Search for the cell housing the specified text and yield its [X, Y] center coordinate. 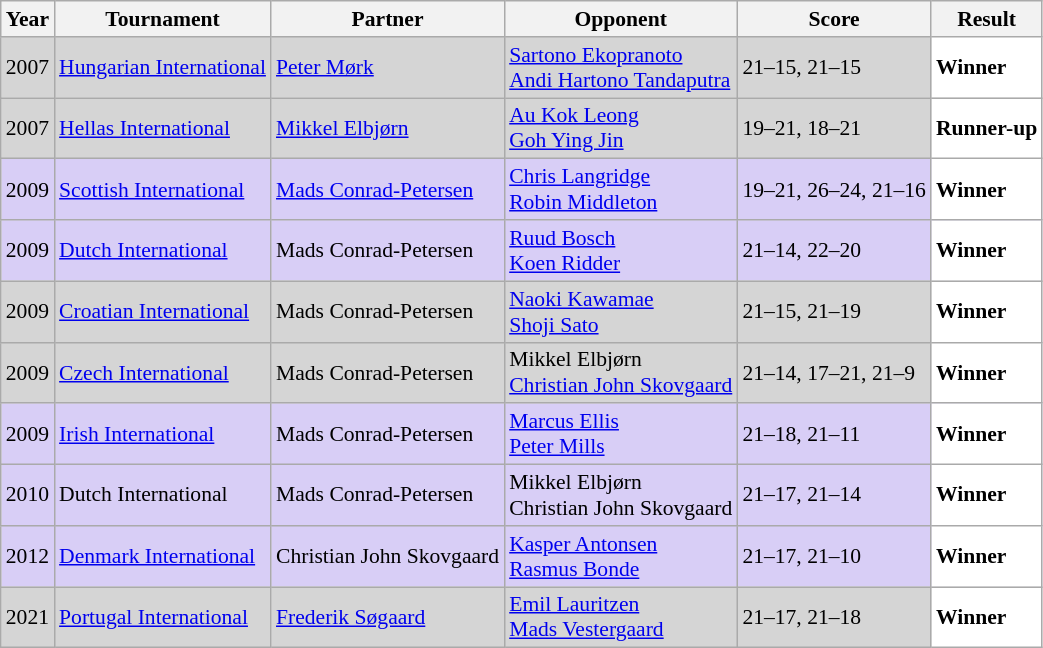
Ruud Bosch Koen Ridder [620, 250]
21–17, 21–18 [834, 618]
Chris Langridge Robin Middleton [620, 190]
Runner-up [986, 128]
Kasper Antonsen Rasmus Bonde [620, 556]
Au Kok Leong Goh Ying Jin [620, 128]
21–18, 21–11 [834, 434]
Naoki Kawamae Shoji Sato [620, 312]
Mikkel Elbjørn [388, 128]
21–15, 21–15 [834, 68]
Peter Mørk [388, 68]
Score [834, 19]
Irish International [162, 434]
Denmark International [162, 556]
Hellas International [162, 128]
Emil Lauritzen Mads Vestergaard [620, 618]
21–14, 17–21, 21–9 [834, 372]
Hungarian International [162, 68]
Opponent [620, 19]
2010 [28, 496]
Frederik Søgaard [388, 618]
21–17, 21–14 [834, 496]
Result [986, 19]
Marcus Ellis Peter Mills [620, 434]
Tournament [162, 19]
19–21, 18–21 [834, 128]
21–14, 22–20 [834, 250]
21–17, 21–10 [834, 556]
Scottish International [162, 190]
2021 [28, 618]
2012 [28, 556]
Portugal International [162, 618]
19–21, 26–24, 21–16 [834, 190]
Sartono Ekopranoto Andi Hartono Tandaputra [620, 68]
21–15, 21–19 [834, 312]
Year [28, 19]
Czech International [162, 372]
Croatian International [162, 312]
Partner [388, 19]
Christian John Skovgaard [388, 556]
